Provide the (X, Y) coordinate of the cell's center where the given text is located.  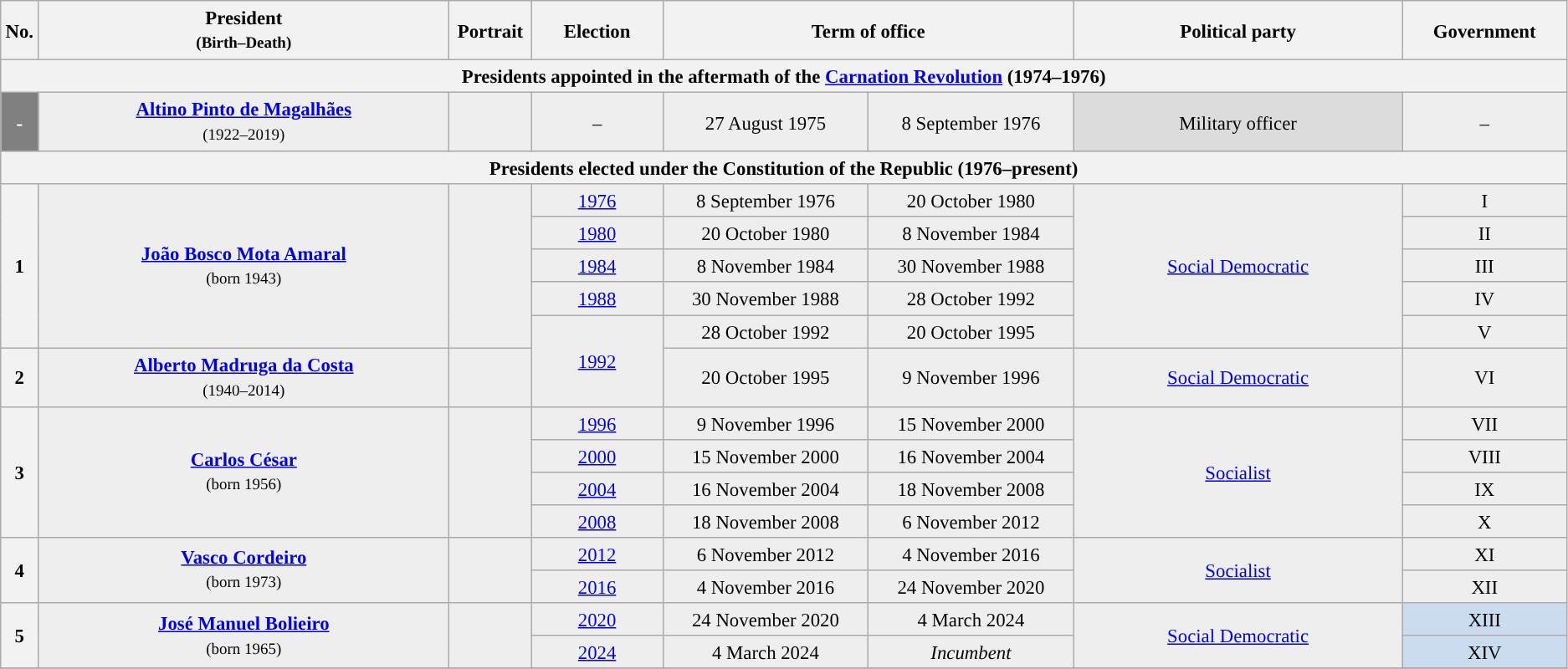
XII (1484, 587)
Portrait (490, 30)
2008 (597, 522)
XI (1484, 554)
João Bosco Mota Amaral(born 1943) (244, 266)
II (1484, 232)
Incumbent (971, 652)
I (1484, 201)
1984 (597, 266)
President(Birth–Death) (244, 30)
VII (1484, 423)
IV (1484, 299)
Election (597, 30)
5 (20, 636)
Military officer (1238, 122)
Term of office (869, 30)
Presidents elected under the Constitution of the Republic (1976–present) (784, 167)
2024 (597, 652)
2004 (597, 488)
1988 (597, 299)
2012 (597, 554)
Carlos César(born 1956) (244, 472)
X (1484, 522)
Government (1484, 30)
2016 (597, 587)
Altino Pinto de Magalhães(1922–2019) (244, 122)
V (1484, 331)
27 August 1975 (766, 122)
Presidents appointed in the aftermath of the Carnation Revolution (1974–1976) (784, 77)
XIV (1484, 652)
1996 (597, 423)
Vasco Cordeiro(born 1973) (244, 570)
2000 (597, 455)
XIII (1484, 619)
2020 (597, 619)
VIII (1484, 455)
3 (20, 472)
III (1484, 266)
1992 (597, 361)
IX (1484, 488)
4 (20, 570)
2 (20, 378)
Alberto Madruga da Costa(1940–2014) (244, 378)
1 (20, 266)
Political party (1238, 30)
1980 (597, 232)
No. (20, 30)
1976 (597, 201)
José Manuel Bolieiro(born 1965) (244, 636)
- (20, 122)
VI (1484, 378)
